Identify which cell holds the provided text, then report its (x, y) central coordinate. 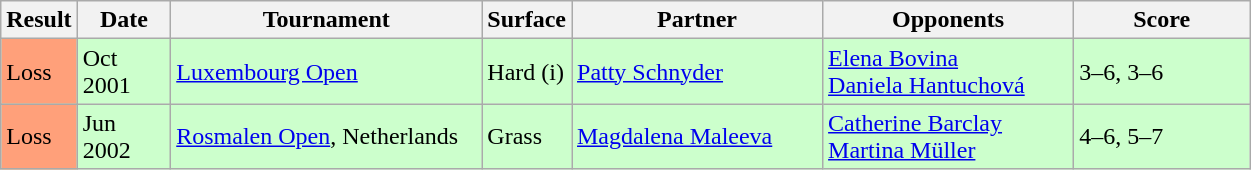
Elena Bovina Daniela Hantuchová (948, 72)
Surface (527, 20)
4–6, 5–7 (1162, 136)
Score (1162, 20)
Opponents (948, 20)
Jun 2002 (124, 136)
Result (39, 20)
Magdalena Maleeva (698, 136)
Patty Schnyder (698, 72)
Partner (698, 20)
Luxembourg Open (326, 72)
3–6, 3–6 (1162, 72)
Date (124, 20)
Hard (i) (527, 72)
Oct 2001 (124, 72)
Rosmalen Open, Netherlands (326, 136)
Catherine Barclay Martina Müller (948, 136)
Tournament (326, 20)
Grass (527, 136)
